From the cell containing the given text, extract its center point as [x, y] coordinate. 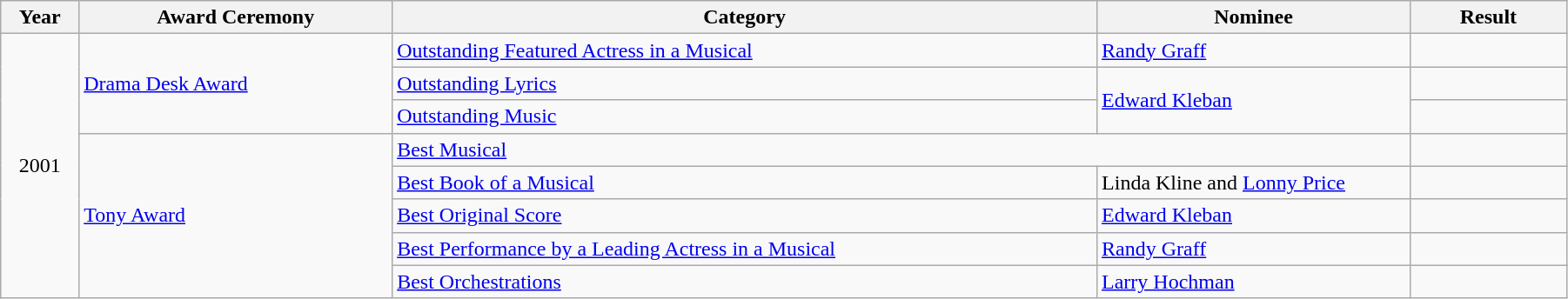
Tony Award [236, 216]
Best Book of a Musical [745, 183]
Award Ceremony [236, 17]
Outstanding Featured Actress in a Musical [745, 50]
Drama Desk Award [236, 83]
Best Performance by a Leading Actress in a Musical [745, 249]
Linda Kline and Lonny Price [1254, 183]
Best Orchestrations [745, 282]
Best Musical [901, 149]
Nominee [1254, 17]
Outstanding Music [745, 116]
Year [40, 17]
2001 [40, 166]
Category [745, 17]
Result [1488, 17]
Larry Hochman [1254, 282]
Best Original Score [745, 216]
Outstanding Lyrics [745, 83]
